Detect which cell encompasses the target text, then output its (X, Y) center coordinate. 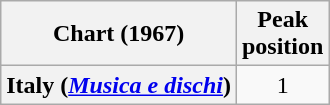
1 (282, 85)
Chart (1967) (119, 34)
Italy (Musica e dischi) (119, 85)
Peakposition (282, 34)
